Extract the (X, Y) coordinate from the center of the cell holding the provided text.  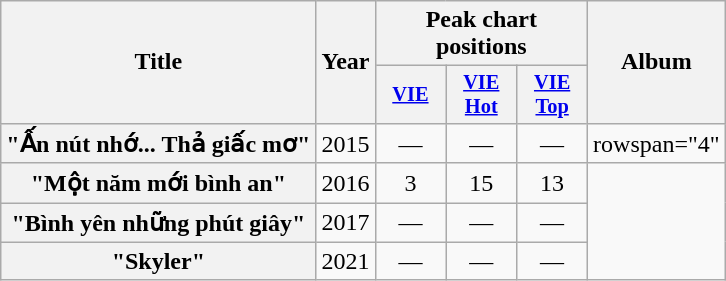
2017 (346, 223)
rowspan="4" (657, 143)
VIEHot (482, 95)
"Ấn nút nhớ... Thả giấc mơ" (158, 143)
VIETop (552, 95)
2016 (346, 183)
13 (552, 183)
Peak chart positions (482, 34)
Album (657, 62)
Year (346, 62)
2015 (346, 143)
"Một năm mới bình an" (158, 183)
Title (158, 62)
2021 (346, 261)
"Bình yên những phút giây" (158, 223)
VIE (410, 95)
15 (482, 183)
"Skyler" (158, 261)
3 (410, 183)
